Output the (X, Y) coordinate of the center of the cell containing the given text.  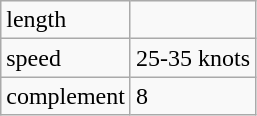
8 (192, 96)
25-35 knots (192, 58)
complement (66, 96)
speed (66, 58)
length (66, 20)
